Return (x, y) of the center of cell containing provided text 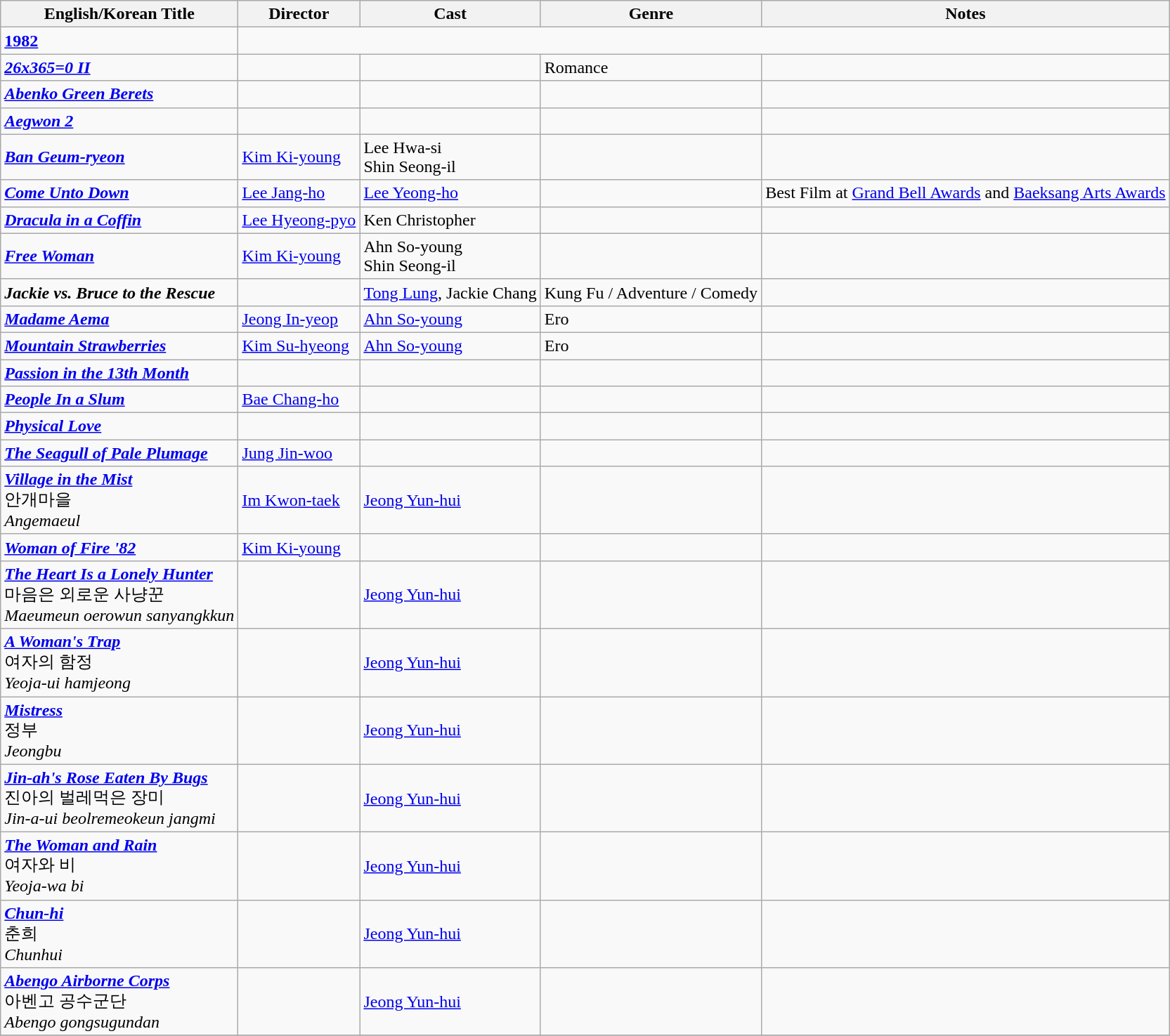
Chun-hi춘희Chunhui (119, 934)
Physical Love (119, 426)
Madame Aema (119, 319)
The Seagull of Pale Plumage (119, 453)
Mountain Strawberries (119, 346)
People In a Slum (119, 400)
1982 (119, 41)
Kim Su-hyeong (299, 346)
The Heart Is a Lonely Hunter마음은 외로운 사냥꾼Maeumeun oerowun sanyangkkun (119, 594)
Jackie vs. Bruce to the Rescue (119, 292)
Jin-ah's Rose Eaten By Bugs진아의 벌레먹은 장미Jin-a-ui beolremeokeun jangmi (119, 798)
English/Korean Title (119, 14)
Romance (651, 67)
Abengo Airborne Corps아벤고 공수군단Abengo gongsugundan (119, 1002)
Village in the Mist안개마을Angemaeul (119, 500)
Im Kwon-taek (299, 500)
Director (299, 14)
Lee Hyeong-pyo (299, 220)
Woman of Fire '82 (119, 547)
Tong Lung, Jackie Chang (450, 292)
Lee Hwa-siShin Seong-il (450, 157)
Best Film at Grand Bell Awards and Baeksang Arts Awards (966, 193)
Ken Christopher (450, 220)
Dracula in a Coffin (119, 220)
26x365=0 II (119, 67)
Ban Geum-ryeon (119, 157)
Cast (450, 14)
Passion in the 13th Month (119, 373)
Ahn So-youngShin Seong-il (450, 256)
A Woman's Trap여자의 함정Yeoja-ui hamjeong (119, 663)
Come Unto Down (119, 193)
Aegwon 2 (119, 121)
Kung Fu / Adventure / Comedy (651, 292)
Free Woman (119, 256)
Lee Yeong-ho (450, 193)
Genre (651, 14)
The Woman and Rain여자와 비Yeoja-wa bi (119, 867)
Lee Jang-ho (299, 193)
Bae Chang-ho (299, 400)
Jung Jin-woo (299, 453)
Jeong In-yeop (299, 319)
Abenko Green Berets (119, 94)
Mistress정부Jeongbu (119, 730)
Notes (966, 14)
